For the text-containing cell, return its midpoint in (X, Y) coordinate format. 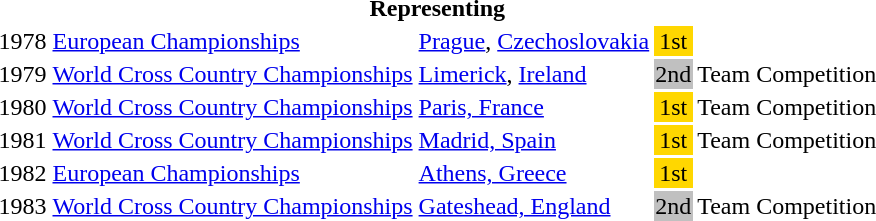
Gateshead, England (534, 206)
Limerick, Ireland (534, 74)
Madrid, Spain (534, 140)
Prague, Czechoslovakia (534, 41)
Paris, France (534, 107)
Athens, Greece (534, 173)
